Pinpoint the cell where the given text exists, returning its [x, y] midpoint coordinate. 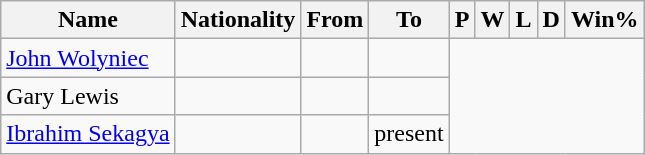
From [335, 20]
Name [88, 20]
present [409, 134]
Gary Lewis [88, 96]
Ibrahim Sekagya [88, 134]
D [551, 20]
P [462, 20]
To [409, 20]
John Wolyniec [88, 58]
L [524, 20]
W [492, 20]
Nationality [238, 20]
Win% [604, 20]
